From the cell containing the given text, extract its center point as (x, y) coordinate. 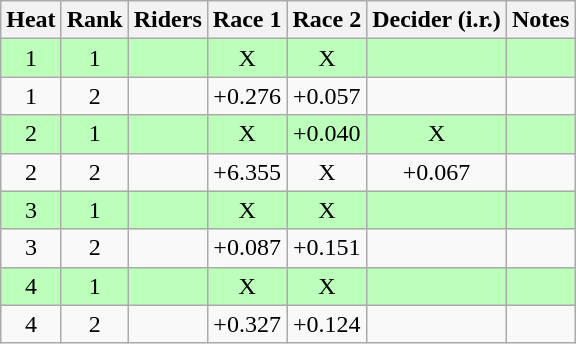
+0.067 (437, 172)
+0.327 (247, 324)
Heat (31, 20)
Riders (168, 20)
Race 1 (247, 20)
+0.151 (327, 248)
Decider (i.r.) (437, 20)
+0.276 (247, 96)
Notes (540, 20)
+0.040 (327, 134)
+6.355 (247, 172)
Rank (94, 20)
+0.087 (247, 248)
Race 2 (327, 20)
+0.124 (327, 324)
+0.057 (327, 96)
